Return the (x, y) coordinate for the center point of the cell that contains the specified text.  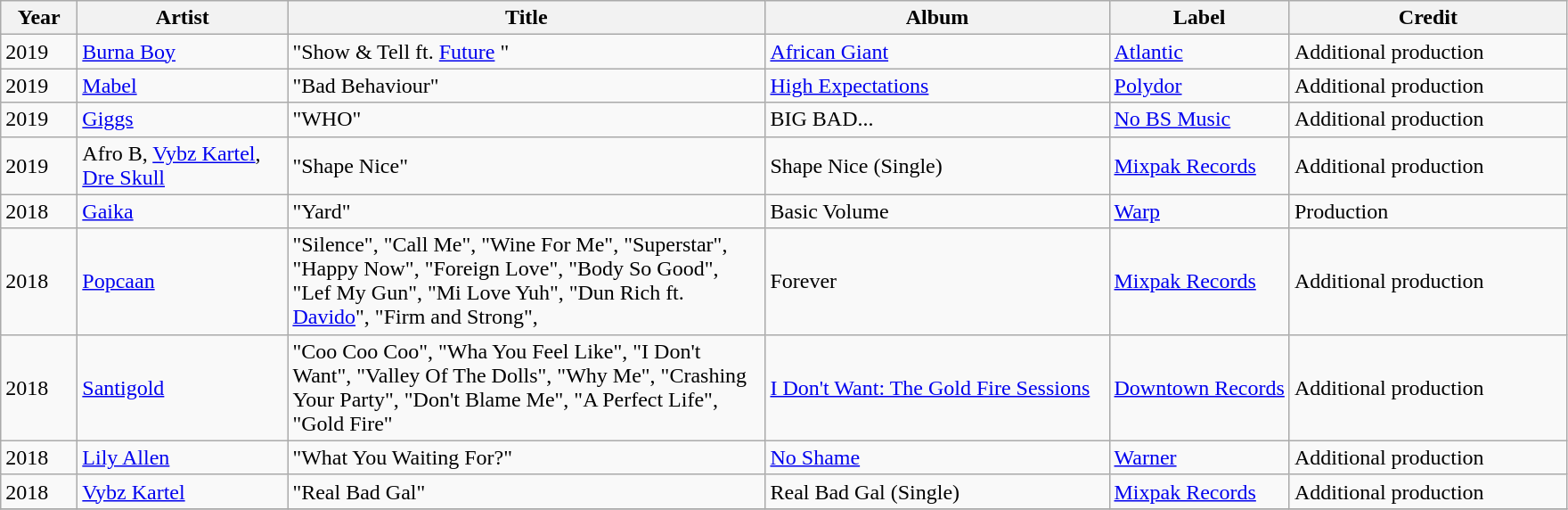
African Giant (937, 52)
Album (937, 18)
Credit (1427, 18)
"Show & Tell ft. Future " (527, 52)
No Shame (937, 457)
Basic Volume (937, 211)
Label (1199, 18)
"Real Bad Gal" (527, 491)
"What You Waiting For?" (527, 457)
No BS Music (1199, 119)
Mabel (183, 86)
Lily Allen (183, 457)
"Yard" (527, 211)
Year (39, 18)
Real Bad Gal (Single) (937, 491)
Santigold (183, 387)
"WHO" (527, 119)
Afro B, Vybz Kartel, Dre Skull (183, 166)
Production (1427, 211)
"Bad Behaviour" (527, 86)
BIG BAD... (937, 119)
Gaika (183, 211)
High Expectations (937, 86)
Artist (183, 18)
Polydor (1199, 86)
Burna Boy (183, 52)
Warner (1199, 457)
Giggs (183, 119)
I Don't Want: The Gold Fire Sessions (937, 387)
"Shape Nice" (527, 166)
Downtown Records (1199, 387)
Forever (937, 282)
Popcaan (183, 282)
Atlantic (1199, 52)
Title (527, 18)
Shape Nice (Single) (937, 166)
Warp (1199, 211)
Vybz Kartel (183, 491)
